From the cell containing the given text, extract its center point as (x, y) coordinate. 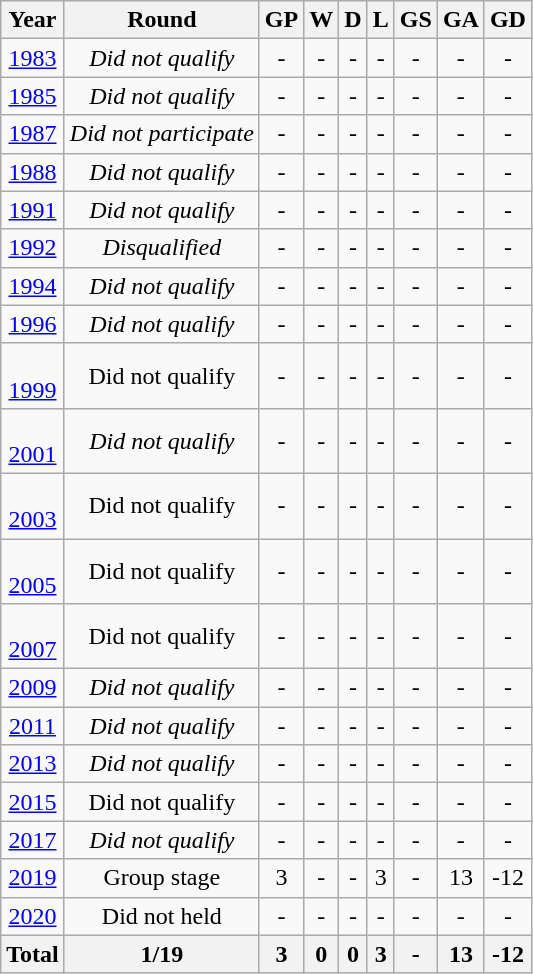
2007 (33, 636)
Disqualified (162, 248)
1994 (33, 286)
Round (162, 20)
1/19 (162, 954)
2003 (33, 506)
2020 (33, 916)
GS (416, 20)
2009 (33, 688)
W (322, 20)
2011 (33, 726)
1999 (33, 376)
GD (508, 20)
GA (460, 20)
2019 (33, 878)
Did not held (162, 916)
1985 (33, 96)
1987 (33, 134)
1983 (33, 58)
2013 (33, 764)
1992 (33, 248)
1996 (33, 324)
D (353, 20)
2005 (33, 570)
2017 (33, 840)
L (380, 20)
1991 (33, 210)
2015 (33, 802)
Group stage (162, 878)
1988 (33, 172)
Total (33, 954)
Did not participate (162, 134)
Year (33, 20)
GP (281, 20)
2001 (33, 440)
